Output the (X, Y) coordinate of the center of the cell containing the given text.  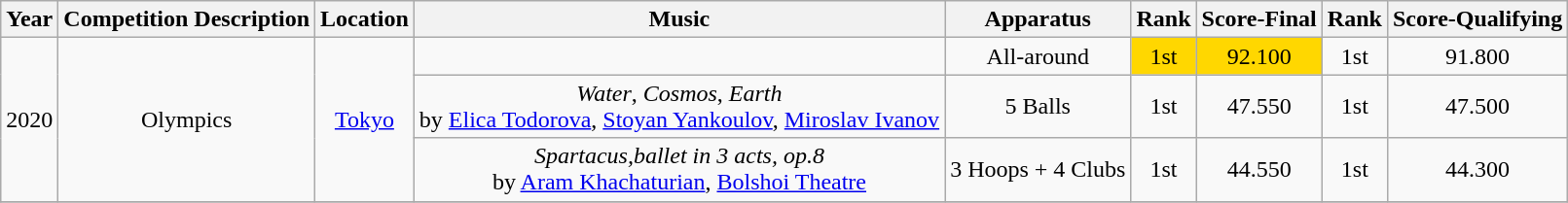
44.550 (1259, 169)
Spartacus,ballet in 3 acts, op.8 by Aram Khachaturian, Bolshoi Theatre (679, 169)
Tokyo (365, 119)
44.300 (1477, 169)
Score-Final (1259, 19)
Olympics (187, 119)
92.100 (1259, 56)
All-around (1038, 56)
47.500 (1477, 107)
Score-Qualifying (1477, 19)
Water, Cosmos, Earth by Elica Todorova, Stoyan Yankoulov, Miroslav Ivanov (679, 107)
2020 (29, 119)
Apparatus (1038, 19)
5 Balls (1038, 107)
47.550 (1259, 107)
Music (679, 19)
Year (29, 19)
Location (365, 19)
91.800 (1477, 56)
3 Hoops + 4 Clubs (1038, 169)
Competition Description (187, 19)
